Detect which cell encompasses the target text, then output its [X, Y] center coordinate. 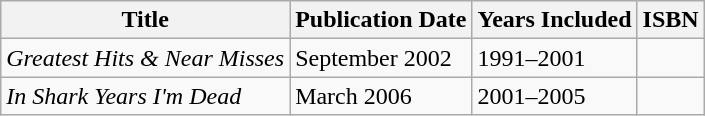
2001–2005 [554, 96]
Title [146, 20]
ISBN [670, 20]
Publication Date [381, 20]
March 2006 [381, 96]
September 2002 [381, 58]
Greatest Hits & Near Misses [146, 58]
Years Included [554, 20]
1991–2001 [554, 58]
In Shark Years I'm Dead [146, 96]
